Determine the (x, y) coordinate at the center of the cell enclosing the given text.  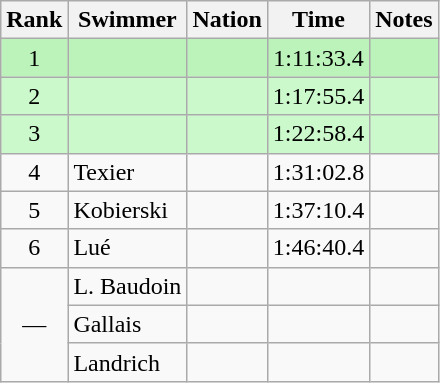
Notes (404, 20)
Nation (227, 20)
Time (318, 20)
3 (34, 134)
Rank (34, 20)
Texier (128, 172)
Gallais (128, 324)
6 (34, 248)
1:11:33.4 (318, 58)
1:22:58.4 (318, 134)
1:46:40.4 (318, 248)
5 (34, 210)
— (34, 324)
Swimmer (128, 20)
1 (34, 58)
Landrich (128, 362)
Kobierski (128, 210)
2 (34, 96)
1:31:02.8 (318, 172)
L. Baudoin (128, 286)
Lué (128, 248)
1:17:55.4 (318, 96)
4 (34, 172)
1:37:10.4 (318, 210)
